For the text-containing cell, return its midpoint in (x, y) coordinate format. 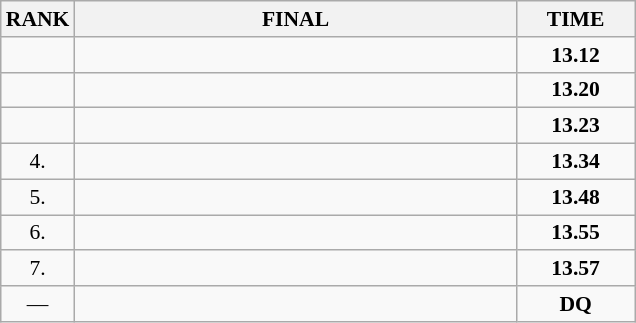
6. (38, 233)
13.57 (576, 269)
7. (38, 269)
4. (38, 162)
FINAL (295, 19)
RANK (38, 19)
5. (38, 197)
13.34 (576, 162)
TIME (576, 19)
13.23 (576, 126)
DQ (576, 304)
13.48 (576, 197)
— (38, 304)
13.12 (576, 55)
13.55 (576, 233)
13.20 (576, 90)
